Scan for the cell matching the given text and deliver its [x, y] coordinate at center. 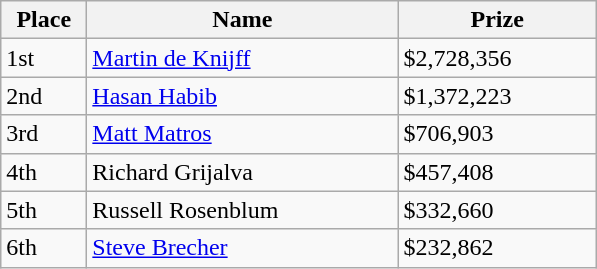
4th [44, 172]
5th [44, 210]
$2,728,356 [498, 58]
$457,408 [498, 172]
6th [44, 248]
2nd [44, 96]
Hasan Habib [242, 96]
1st [44, 58]
Name [242, 20]
3rd [44, 134]
Richard Grijalva [242, 172]
Prize [498, 20]
$1,372,223 [498, 96]
Russell Rosenblum [242, 210]
$232,862 [498, 248]
Place [44, 20]
Martin de Knijff [242, 58]
Steve Brecher [242, 248]
$706,903 [498, 134]
$332,660 [498, 210]
Matt Matros [242, 134]
